Return the [x, y] coordinate for the center point of the cell that contains the specified text.  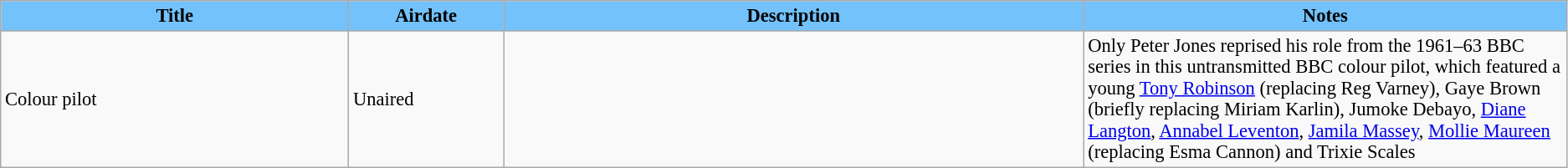
Notes [1325, 16]
Title [175, 16]
Unaired [427, 99]
Description [793, 16]
Airdate [427, 16]
Colour pilot [175, 99]
